Scan for the cell matching the given text and deliver its (x, y) coordinate at center. 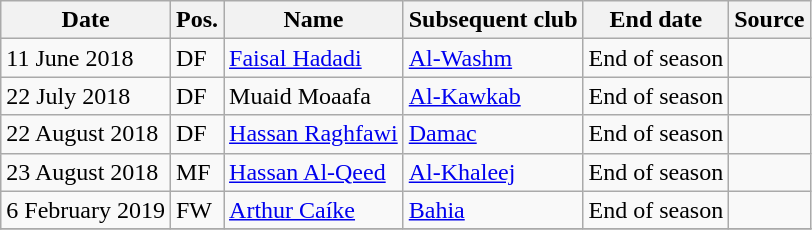
Bahia (493, 210)
23 August 2018 (86, 172)
Hassan Raghfawi (314, 134)
Damac (493, 134)
11 June 2018 (86, 58)
Al-Khaleej (493, 172)
Arthur Caíke (314, 210)
22 August 2018 (86, 134)
Pos. (196, 20)
MF (196, 172)
Faisal Hadadi (314, 58)
Al-Kawkab (493, 96)
Date (86, 20)
Al-Washm (493, 58)
6 February 2019 (86, 210)
Source (770, 20)
FW (196, 210)
Hassan Al-Qeed (314, 172)
22 July 2018 (86, 96)
Muaid Moaafa (314, 96)
Subsequent club (493, 20)
End date (656, 20)
Name (314, 20)
